Determine the (X, Y) coordinate at the center of the cell enclosing the given text.  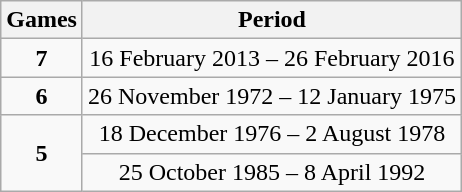
26 November 1972 – 12 January 1975 (272, 96)
6 (42, 96)
7 (42, 58)
Games (42, 20)
16 February 2013 – 26 February 2016 (272, 58)
18 December 1976 – 2 August 1978 (272, 134)
25 October 1985 – 8 April 1992 (272, 172)
5 (42, 153)
Period (272, 20)
